Detect which cell encompasses the target text, then output its (X, Y) center coordinate. 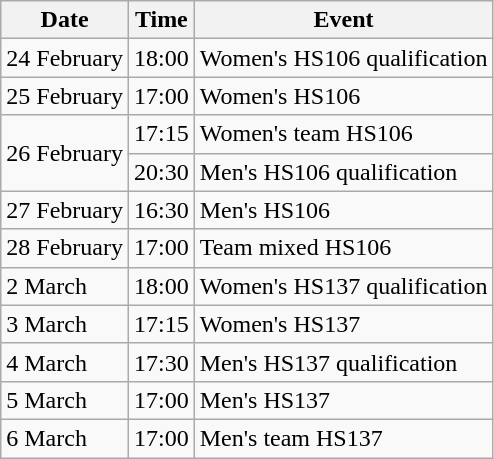
Women's team HS106 (344, 134)
Event (344, 20)
27 February (65, 210)
5 March (65, 400)
Men's HS137 (344, 400)
Men's HS137 qualification (344, 362)
Women's HS106 qualification (344, 58)
26 February (65, 153)
Date (65, 20)
6 March (65, 438)
Men's HS106 qualification (344, 172)
Women's HS137 qualification (344, 286)
17:30 (161, 362)
3 March (65, 324)
4 March (65, 362)
Women's HS137 (344, 324)
25 February (65, 96)
20:30 (161, 172)
Time (161, 20)
Men's HS106 (344, 210)
24 February (65, 58)
16:30 (161, 210)
2 March (65, 286)
Women's HS106 (344, 96)
Men's team HS137 (344, 438)
Team mixed HS106 (344, 248)
28 February (65, 248)
